For the text-containing cell, return its midpoint in [x, y] coordinate format. 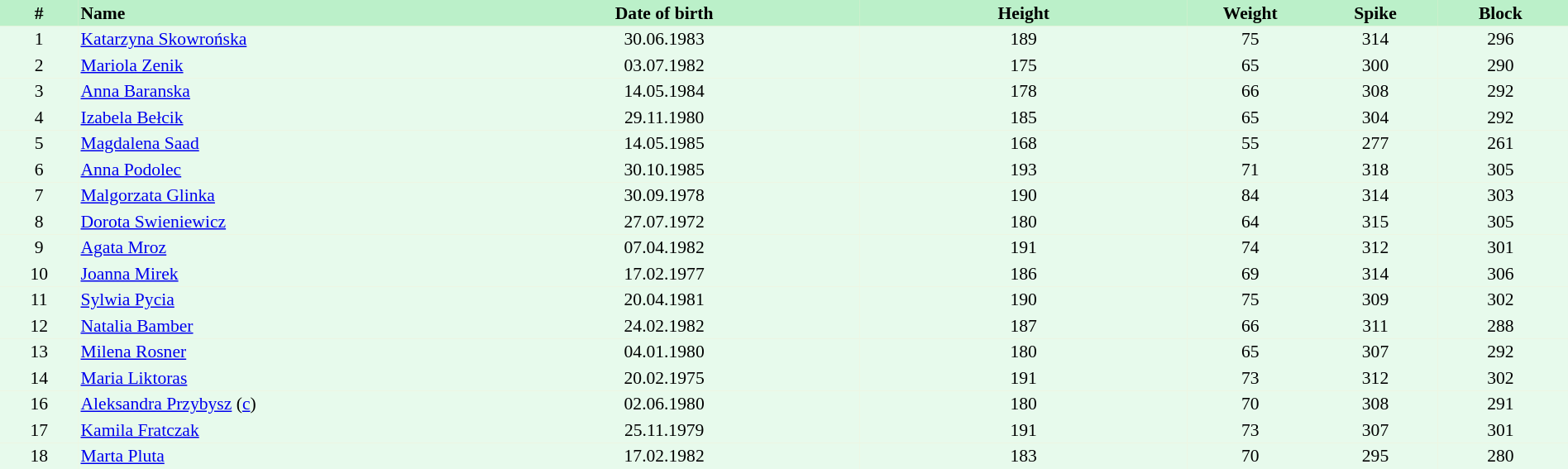
55 [1250, 144]
11 [39, 299]
07.04.1982 [664, 248]
8 [39, 222]
193 [1024, 170]
Spike [1374, 13]
Agata Mroz [273, 248]
02.06.1980 [664, 404]
168 [1024, 144]
03.07.1982 [664, 65]
Anna Baranska [273, 91]
261 [1500, 144]
30.10.1985 [664, 170]
Malgorzata Glinka [273, 195]
Milena Rosner [273, 352]
185 [1024, 117]
187 [1024, 326]
17 [39, 430]
Natalia Bamber [273, 326]
1 [39, 40]
277 [1374, 144]
29.11.1980 [664, 117]
84 [1250, 195]
178 [1024, 91]
20.02.1975 [664, 378]
9 [39, 248]
10 [39, 274]
Anna Podolec [273, 170]
288 [1500, 326]
69 [1250, 274]
16 [39, 404]
27.07.1972 [664, 222]
309 [1374, 299]
30.06.1983 [664, 40]
20.04.1981 [664, 299]
04.01.1980 [664, 352]
Izabela Bełcik [273, 117]
Joanna Mirek [273, 274]
5 [39, 144]
71 [1250, 170]
Maria Liktoras [273, 378]
12 [39, 326]
Block [1500, 13]
# [39, 13]
64 [1250, 222]
4 [39, 117]
Kamila Fratczak [273, 430]
Weight [1250, 13]
304 [1374, 117]
13 [39, 352]
Sylwia Pycia [273, 299]
186 [1024, 274]
3 [39, 91]
291 [1500, 404]
Date of birth [664, 13]
Dorota Swieniewicz [273, 222]
25.11.1979 [664, 430]
14.05.1984 [664, 91]
7 [39, 195]
17.02.1977 [664, 274]
6 [39, 170]
Mariola Zenik [273, 65]
189 [1024, 40]
Name [273, 13]
306 [1500, 274]
24.02.1982 [664, 326]
300 [1374, 65]
315 [1374, 222]
70 [1250, 404]
14 [39, 378]
30.09.1978 [664, 195]
296 [1500, 40]
175 [1024, 65]
74 [1250, 248]
Magdalena Saad [273, 144]
2 [39, 65]
318 [1374, 170]
Height [1024, 13]
311 [1374, 326]
Katarzyna Skowrońska [273, 40]
290 [1500, 65]
303 [1500, 195]
14.05.1985 [664, 144]
Aleksandra Przybysz (c) [273, 404]
